Determine the [X, Y] coordinate at the center of the cell enclosing the given text.  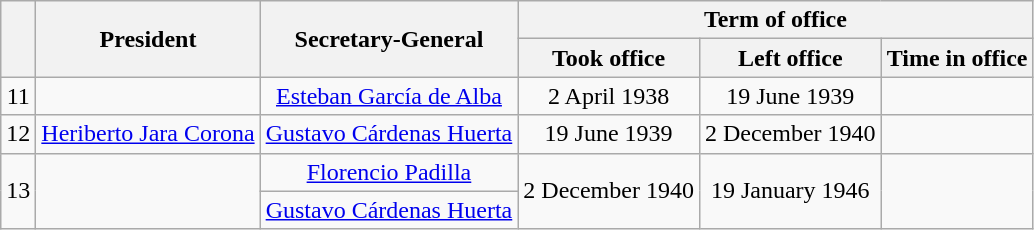
13 [18, 191]
Florencio Padilla [389, 172]
11 [18, 96]
Left office [790, 58]
Took office [609, 58]
Term of office [776, 20]
Secretary-General [389, 39]
Heriberto Jara Corona [148, 134]
2 April 1938 [609, 96]
12 [18, 134]
President [148, 39]
Time in office [957, 58]
19 January 1946 [790, 191]
Esteban García de Alba [389, 96]
